Capture the cell that displays the provided text and extract its [x, y] central coordinate. 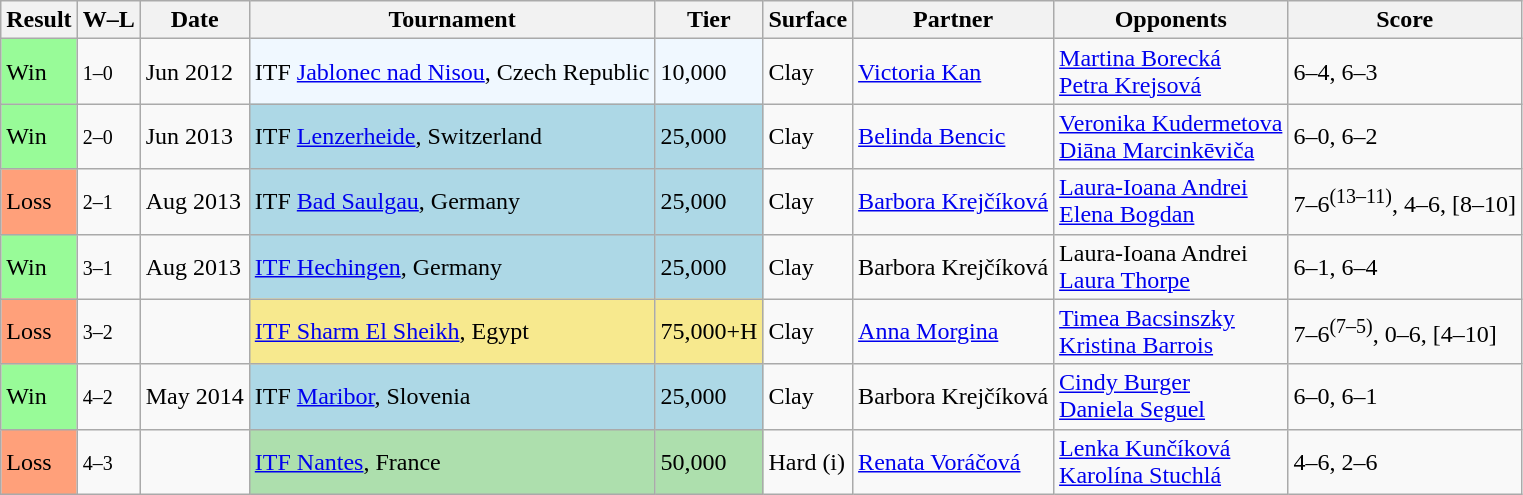
Jun 2013 [194, 136]
Cindy Burger Daniela Seguel [1171, 396]
Laura-Ioana Andrei Elena Bogdan [1171, 202]
Anna Morgina [954, 332]
Renata Voráčová [954, 462]
Jun 2012 [194, 72]
Timea Bacsinszky Kristina Barrois [1171, 332]
Lenka Kunčíková Karolína Stuchlá [1171, 462]
Belinda Bencic [954, 136]
ITF Bad Saulgau, Germany [452, 202]
50,000 [709, 462]
Surface [808, 20]
Opponents [1171, 20]
ITF Hechingen, Germany [452, 266]
3–1 [108, 266]
ITF Nantes, France [452, 462]
W–L [108, 20]
Victoria Kan [954, 72]
4–3 [108, 462]
Tier [709, 20]
6–0, 6–2 [1405, 136]
2–1 [108, 202]
1–0 [108, 72]
Tournament [452, 20]
4–6, 2–6 [1405, 462]
6–0, 6–1 [1405, 396]
Partner [954, 20]
2–0 [108, 136]
Laura-Ioana Andrei Laura Thorpe [1171, 266]
Score [1405, 20]
7–6(7–5), 0–6, [4–10] [1405, 332]
10,000 [709, 72]
4–2 [108, 396]
75,000+H [709, 332]
Veronika Kudermetova Diāna Marcinkēviča [1171, 136]
3–2 [108, 332]
Date [194, 20]
6–1, 6–4 [1405, 266]
Hard (i) [808, 462]
7–6(13–11), 4–6, [8–10] [1405, 202]
ITF Jablonec nad Nisou, Czech Republic [452, 72]
Result [39, 20]
ITF Sharm El Sheikh, Egypt [452, 332]
Martina Borecká Petra Krejsová [1171, 72]
May 2014 [194, 396]
ITF Lenzerheide, Switzerland [452, 136]
ITF Maribor, Slovenia [452, 396]
6–4, 6–3 [1405, 72]
